Capture the cell that displays the provided text and extract its (x, y) central coordinate. 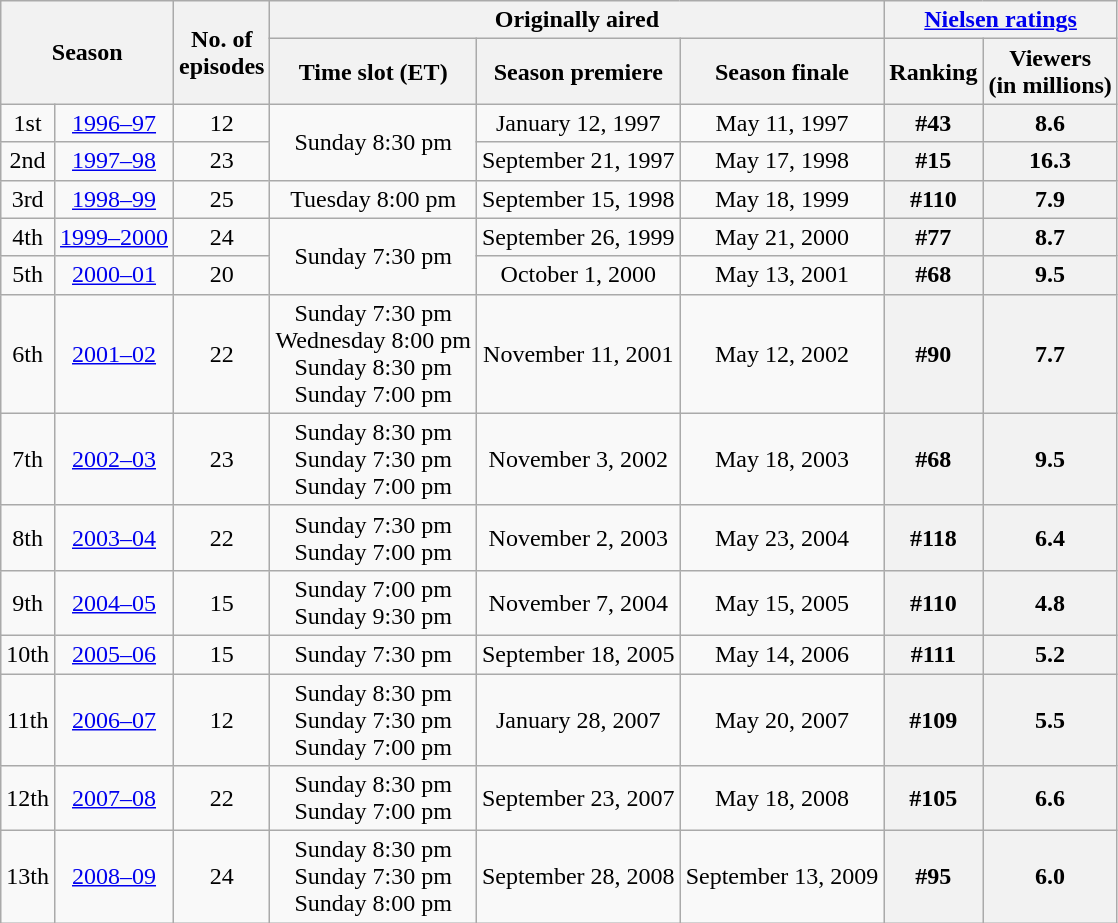
#109 (934, 720)
8.7 (1050, 237)
9th (28, 602)
10th (28, 654)
1998–99 (114, 199)
Ranking (934, 72)
13th (28, 877)
September 13, 2009 (782, 877)
November 11, 2001 (578, 354)
3rd (28, 199)
January 28, 2007 (578, 720)
May 18, 2008 (782, 798)
#90 (934, 354)
May 20, 2007 (782, 720)
6.0 (1050, 877)
7.7 (1050, 354)
Sunday 7:00 pm Sunday 9:30 pm (373, 602)
No. ofepisodes (222, 52)
2007–08 (114, 798)
May 14, 2006 (782, 654)
May 11, 1997 (782, 123)
May 18, 1999 (782, 199)
Sunday 8:30 pm Sunday 7:00 pm (373, 798)
12th (28, 798)
2003–04 (114, 538)
September 26, 1999 (578, 237)
September 23, 2007 (578, 798)
Originally aired (577, 20)
May 17, 1998 (782, 161)
September 15, 1998 (578, 199)
September 21, 1997 (578, 161)
1st (28, 123)
2002–03 (114, 459)
Nielsen ratings (1001, 20)
5.2 (1050, 654)
Time slot (ET) (373, 72)
#105 (934, 798)
May 15, 2005 (782, 602)
1996–97 (114, 123)
2005–06 (114, 654)
8th (28, 538)
6th (28, 354)
7th (28, 459)
May 23, 2004 (782, 538)
2008–09 (114, 877)
2000–01 (114, 275)
September 28, 2008 (578, 877)
#118 (934, 538)
Season (88, 52)
2nd (28, 161)
#43 (934, 123)
11th (28, 720)
4.8 (1050, 602)
6.4 (1050, 538)
November 2, 2003 (578, 538)
Sunday 8:30 pm Sunday 7:30 pm Sunday 8:00 pm (373, 877)
Tuesday 8:00 pm (373, 199)
Sunday 7:30 pm Wednesday 8:00 pm Sunday 8:30 pm Sunday 7:00 pm (373, 354)
May 12, 2002 (782, 354)
October 1, 2000 (578, 275)
2006–07 (114, 720)
January 12, 1997 (578, 123)
5.5 (1050, 720)
7.9 (1050, 199)
20 (222, 275)
4th (28, 237)
1999–2000 (114, 237)
#77 (934, 237)
September 18, 2005 (578, 654)
Season premiere (578, 72)
Sunday 8:30 pm (373, 142)
May 21, 2000 (782, 237)
November 7, 2004 (578, 602)
November 3, 2002 (578, 459)
#111 (934, 654)
6.6 (1050, 798)
8.6 (1050, 123)
May 13, 2001 (782, 275)
16.3 (1050, 161)
1997–98 (114, 161)
5th (28, 275)
#15 (934, 161)
Viewers(in millions) (1050, 72)
2004–05 (114, 602)
#95 (934, 877)
Sunday 7:30 pm Sunday 7:00 pm (373, 538)
25 (222, 199)
May 18, 2003 (782, 459)
Season finale (782, 72)
2001–02 (114, 354)
